Return [x, y] of the center of cell containing provided text 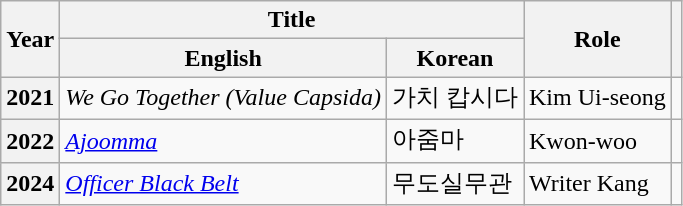
무도실무관 [454, 184]
아줌마 [454, 140]
Kim Ui-seong [598, 98]
가치 캅시다 [454, 98]
Writer Kang [598, 184]
2022 [30, 140]
English [224, 58]
Year [30, 39]
Role [598, 39]
Officer Black Belt [224, 184]
Ajoomma [224, 140]
Kwon-woo [598, 140]
2024 [30, 184]
Korean [454, 58]
Title [292, 20]
We Go Together (Value Capsida) [224, 98]
2021 [30, 98]
